From the cell containing the given text, extract its center point as (X, Y) coordinate. 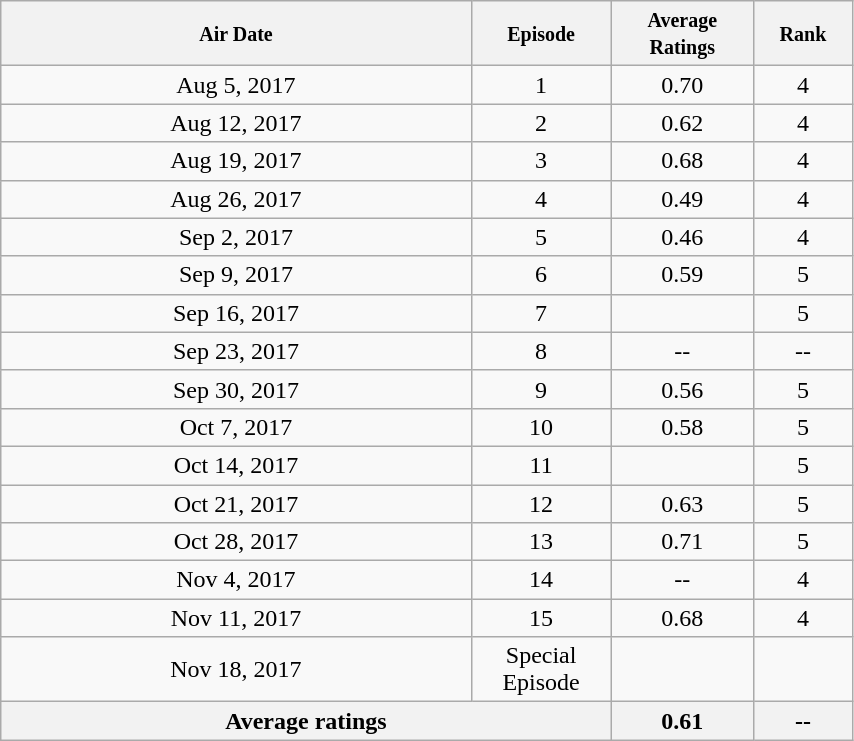
8 (541, 351)
15 (541, 618)
Sep 16, 2017 (236, 313)
Special Episode (541, 670)
Nov 11, 2017 (236, 618)
Oct 28, 2017 (236, 542)
Aug 19, 2017 (236, 161)
7 (541, 313)
Average Ratings (682, 34)
Aug 12, 2017 (236, 123)
0.49 (682, 199)
Oct 21, 2017 (236, 503)
Nov 18, 2017 (236, 670)
3 (541, 161)
11 (541, 465)
0.56 (682, 389)
0.61 (682, 721)
Sep 30, 2017 (236, 389)
0.59 (682, 275)
10 (541, 427)
6 (541, 275)
13 (541, 542)
2 (541, 123)
Episode (541, 34)
0.58 (682, 427)
Oct 7, 2017 (236, 427)
Sep 23, 2017 (236, 351)
Oct 14, 2017 (236, 465)
0.71 (682, 542)
Aug 5, 2017 (236, 85)
Aug 26, 2017 (236, 199)
0.62 (682, 123)
14 (541, 580)
Nov 4, 2017 (236, 580)
12 (541, 503)
Average ratings (306, 721)
0.46 (682, 237)
Air Date (236, 34)
Sep 2, 2017 (236, 237)
Rank (802, 34)
1 (541, 85)
9 (541, 389)
Sep 9, 2017 (236, 275)
0.70 (682, 85)
0.63 (682, 503)
